Capture the cell that displays the provided text and extract its [X, Y] central coordinate. 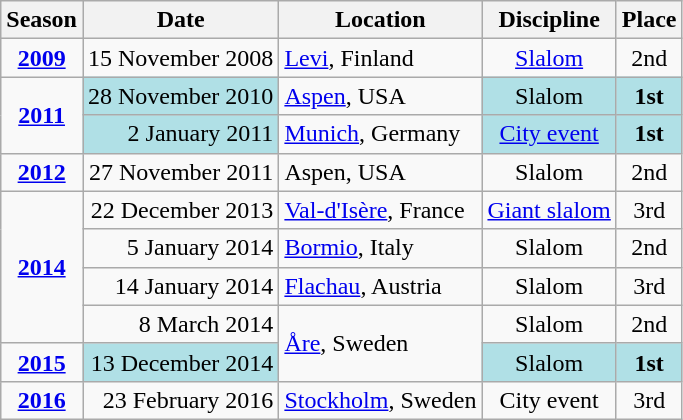
Munich, Germany [380, 134]
Åre, Sweden [380, 343]
2014 [42, 267]
Flachau, Austria [380, 286]
Location [380, 20]
Date [180, 20]
Stockholm, Sweden [380, 400]
8 March 2014 [180, 324]
2012 [42, 172]
14 January 2014 [180, 286]
Place [649, 20]
2016 [42, 400]
22 December 2013 [180, 210]
Levi, Finland [380, 58]
2 January 2011 [180, 134]
Discipline [549, 20]
2009 [42, 58]
28 November 2010 [180, 96]
Season [42, 20]
15 November 2008 [180, 58]
Bormio, Italy [380, 248]
27 November 2011 [180, 172]
23 February 2016 [180, 400]
Val-d'Isère, France [380, 210]
13 December 2014 [180, 362]
Giant slalom [549, 210]
5 January 2014 [180, 248]
2015 [42, 362]
2011 [42, 115]
